Provide the (x, y) coordinate of the cell's center where the given text is located.  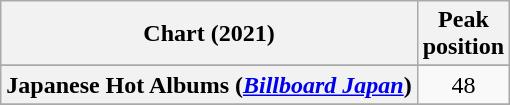
Chart (2021) (209, 34)
Japanese Hot Albums (Billboard Japan) (209, 85)
48 (463, 85)
Peakposition (463, 34)
